Identify which cell holds the provided text, then report its (X, Y) central coordinate. 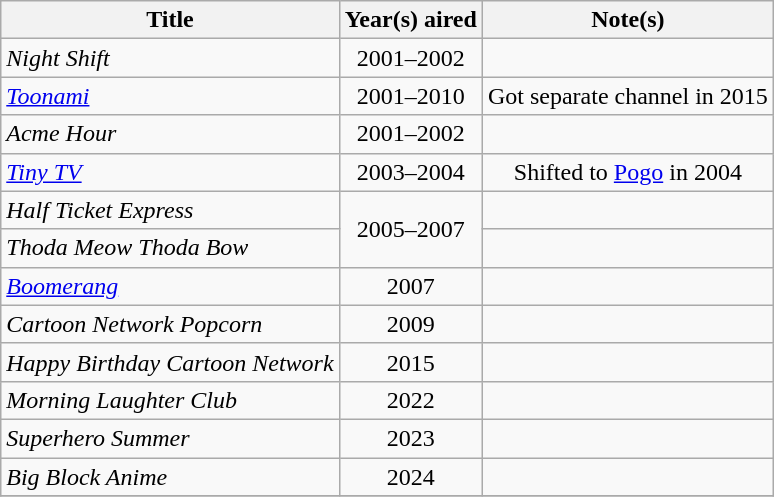
Boomerang (170, 286)
2009 (410, 324)
Note(s) (628, 20)
Superhero Summer (170, 438)
Toonami (170, 96)
Cartoon Network Popcorn (170, 324)
Year(s) aired (410, 20)
Tiny TV (170, 172)
2022 (410, 400)
2007 (410, 286)
Half Ticket Express (170, 210)
Thoda Meow Thoda Bow (170, 248)
Acme Hour (170, 134)
Morning Laughter Club (170, 400)
2015 (410, 362)
2001–2010 (410, 96)
2005–2007 (410, 229)
2003–2004 (410, 172)
2023 (410, 438)
Happy Birthday Cartoon Network (170, 362)
Shifted to Pogo in 2004 (628, 172)
Got separate channel in 2015 (628, 96)
2024 (410, 477)
Title (170, 20)
Night Shift (170, 58)
Big Block Anime (170, 477)
